Identify which cell holds the provided text, then report its [X, Y] central coordinate. 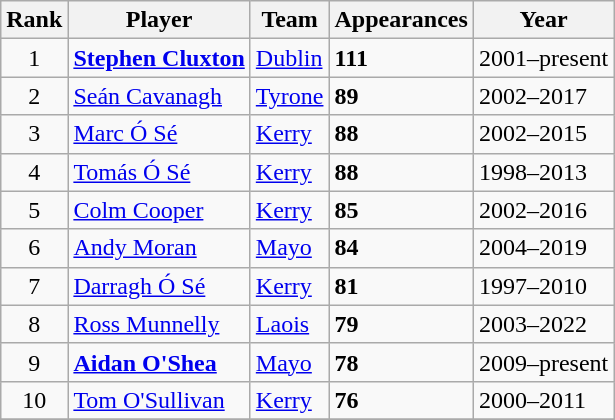
Stephen Cluxton [159, 58]
Colm Cooper [159, 210]
2002–2016 [543, 210]
6 [34, 248]
Appearances [401, 20]
Marc Ó Sé [159, 134]
Year [543, 20]
Tomás Ó Sé [159, 172]
4 [34, 172]
2002–2017 [543, 96]
Andy Moran [159, 248]
Ross Munnelly [159, 324]
3 [34, 134]
7 [34, 286]
2009–present [543, 362]
9 [34, 362]
Seán Cavanagh [159, 96]
Team [290, 20]
2002–2015 [543, 134]
2 [34, 96]
2001–present [543, 58]
1997–2010 [543, 286]
Darragh Ó Sé [159, 286]
Player [159, 20]
1 [34, 58]
1998–2013 [543, 172]
Laois [290, 324]
5 [34, 210]
Aidan O'Shea [159, 362]
78 [401, 362]
81 [401, 286]
Tyrone [290, 96]
84 [401, 248]
85 [401, 210]
2000–2011 [543, 400]
Tom O'Sullivan [159, 400]
8 [34, 324]
Dublin [290, 58]
79 [401, 324]
76 [401, 400]
Rank [34, 20]
2004–2019 [543, 248]
89 [401, 96]
111 [401, 58]
2003–2022 [543, 324]
10 [34, 400]
